Determine the [x, y] coordinate at the center of the cell enclosing the given text.  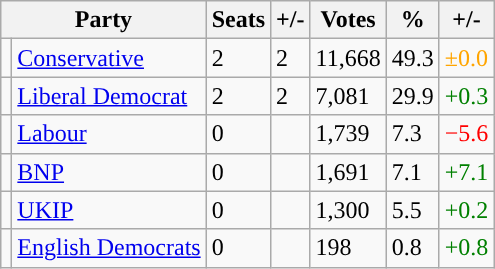
5.5 [412, 210]
29.9 [412, 96]
+0.3 [466, 96]
1,691 [348, 172]
7.3 [412, 134]
−5.6 [466, 134]
7,081 [348, 96]
198 [348, 248]
0.8 [412, 248]
+0.2 [466, 210]
±0.0 [466, 58]
Conservative [109, 58]
Seats [238, 20]
% [412, 20]
English Democrats [109, 248]
11,668 [348, 58]
Votes [348, 20]
1,300 [348, 210]
UKIP [109, 210]
BNP [109, 172]
49.3 [412, 58]
Liberal Democrat [109, 96]
Party [104, 20]
7.1 [412, 172]
+7.1 [466, 172]
1,739 [348, 134]
Labour [109, 134]
+0.8 [466, 248]
